Extract the [x, y] coordinate from the center of the cell holding the provided text.  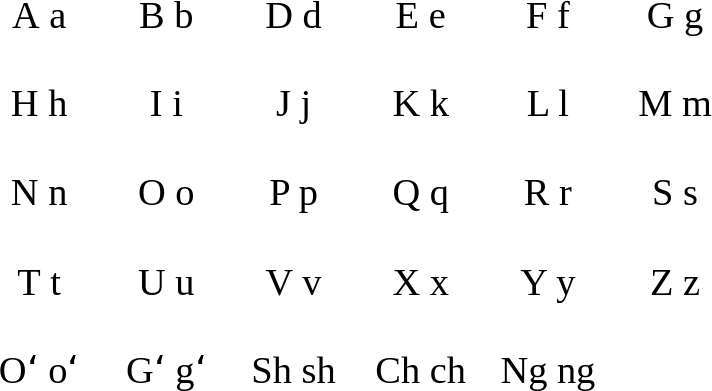
U u [166, 281]
Y y [548, 281]
L l [548, 104]
K k [421, 104]
J j [293, 104]
X x [421, 281]
О о [166, 193]
R r [548, 193]
V v [293, 281]
I i [166, 104]
Q q [421, 193]
P p [293, 193]
